Pinpoint the cell where the given text exists, returning its [x, y] midpoint coordinate. 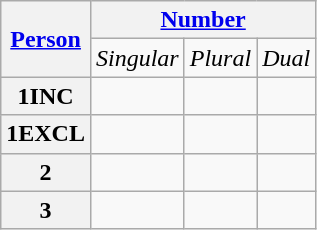
1INC [46, 96]
Singular [137, 58]
Person [46, 39]
Dual [286, 58]
1EXCL [46, 134]
Number [202, 20]
3 [46, 210]
2 [46, 172]
Plural [220, 58]
